Find where the given text appears and provide that cell's center as (x, y) coordinate. 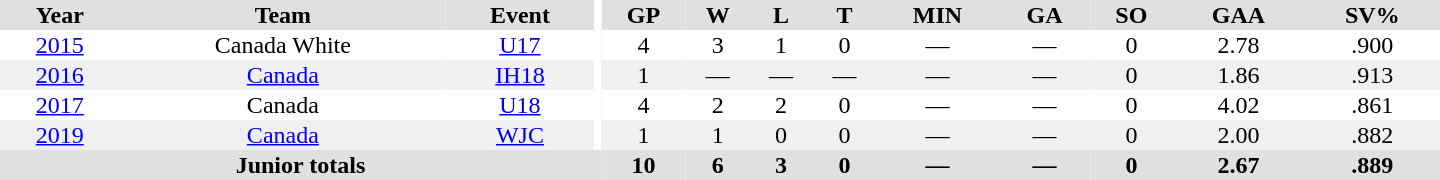
U18 (520, 105)
2015 (60, 45)
2017 (60, 105)
.882 (1372, 135)
GA (1044, 15)
.861 (1372, 105)
Event (520, 15)
T (844, 15)
.913 (1372, 75)
4.02 (1238, 105)
Year (60, 15)
10 (644, 165)
2.67 (1238, 165)
2.00 (1238, 135)
WJC (520, 135)
SO (1131, 15)
IH18 (520, 75)
MIN (938, 15)
2.78 (1238, 45)
2016 (60, 75)
.900 (1372, 45)
W (718, 15)
.889 (1372, 165)
L (780, 15)
2019 (60, 135)
Canada White (283, 45)
U17 (520, 45)
SV% (1372, 15)
Team (283, 15)
GAA (1238, 15)
Junior totals (300, 165)
6 (718, 165)
GP (644, 15)
1.86 (1238, 75)
